Identify which cell holds the provided text, then report its (X, Y) central coordinate. 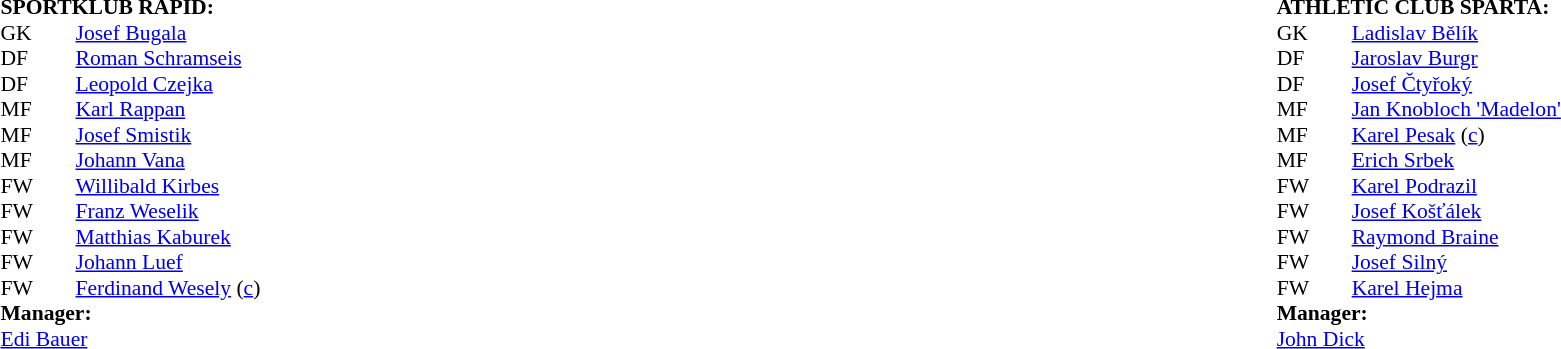
Josef Silný (1456, 263)
Josef Bugala (168, 33)
Josef Košťálek (1456, 211)
Johann Vana (168, 161)
Karl Rappan (168, 109)
Erich Srbek (1456, 161)
Jaroslav Burgr (1456, 59)
Ladislav Bělík (1456, 33)
Ferdinand Wesely (c) (168, 288)
Roman Schramseis (168, 59)
Josef Smistik (168, 135)
Karel Hejma (1456, 288)
Karel Pesak (c) (1456, 135)
Karel Podrazil (1456, 186)
Josef Čtyřoký (1456, 84)
Raymond Braine (1456, 237)
Franz Weselik (168, 211)
Matthias Kaburek (168, 237)
Leopold Czejka (168, 84)
Johann Luef (168, 263)
Jan Knobloch 'Madelon' (1456, 109)
Willibald Kirbes (168, 186)
